Provide the [x, y] coordinate of the cell's center where the given text is located.  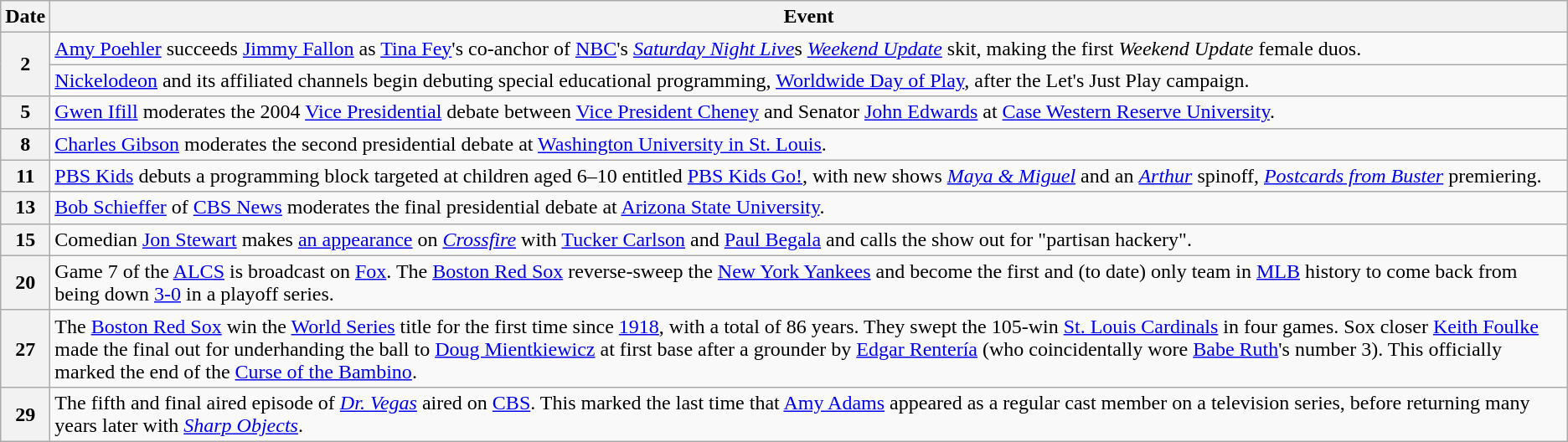
Comedian Jon Stewart makes an appearance on Crossfire with Tucker Carlson and Paul Begala and calls the show out for "partisan hackery". [809, 239]
Nickelodeon and its affiliated channels begin debuting special educational programming, Worldwide Day of Play, after the Let's Just Play campaign. [809, 80]
15 [25, 239]
Event [809, 17]
Gwen Ifill moderates the 2004 Vice Presidential debate between Vice President Cheney and Senator John Edwards at Case Western Reserve University. [809, 112]
Charles Gibson moderates the second presidential debate at Washington University in St. Louis. [809, 144]
27 [25, 348]
Date [25, 17]
13 [25, 208]
20 [25, 283]
11 [25, 176]
2 [25, 64]
8 [25, 144]
5 [25, 112]
Bob Schieffer of CBS News moderates the final presidential debate at Arizona State University. [809, 208]
29 [25, 414]
